Detect which cell encompasses the target text, then output its [x, y] center coordinate. 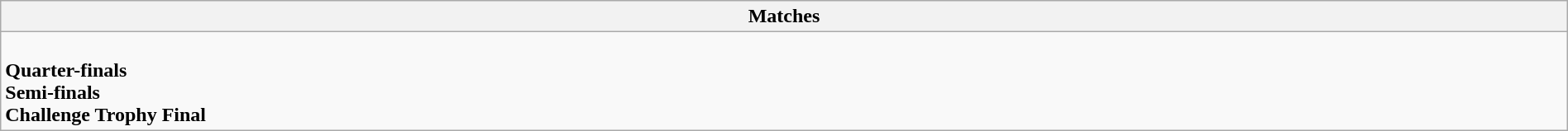
Quarter-finals Semi-finals Challenge Trophy Final [784, 81]
Matches [784, 16]
